For the text-containing cell, return its midpoint in (X, Y) coordinate format. 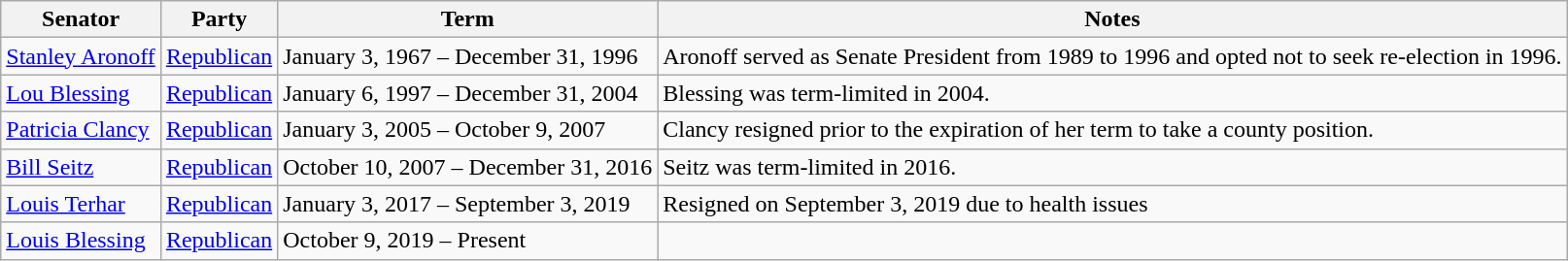
Louis Blessing (82, 241)
Resigned on September 3, 2019 due to health issues (1112, 204)
January 3, 2017 – September 3, 2019 (468, 204)
January 3, 2005 – October 9, 2007 (468, 130)
Stanley Aronoff (82, 56)
January 3, 1967 – December 31, 1996 (468, 56)
January 6, 1997 – December 31, 2004 (468, 93)
Patricia Clancy (82, 130)
Seitz was term-limited in 2016. (1112, 167)
Aronoff served as Senate President from 1989 to 1996 and opted not to seek re-election in 1996. (1112, 56)
October 10, 2007 – December 31, 2016 (468, 167)
Louis Terhar (82, 204)
Clancy resigned prior to the expiration of her term to take a county position. (1112, 130)
Blessing was term-limited in 2004. (1112, 93)
Bill Seitz (82, 167)
Lou Blessing (82, 93)
Notes (1112, 19)
Party (219, 19)
October 9, 2019 – Present (468, 241)
Senator (82, 19)
Term (468, 19)
